Find where the given text appears and provide that cell's center as (x, y) coordinate. 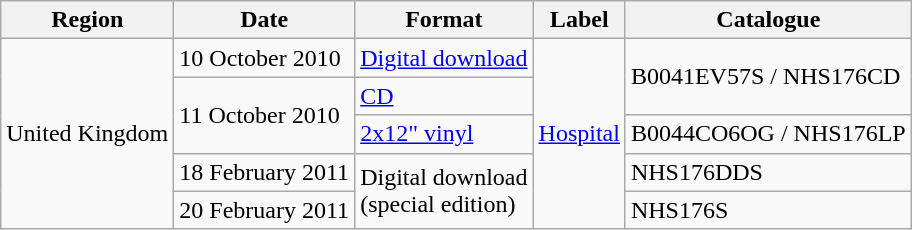
11 October 2010 (264, 115)
B0044CO6OG / NHS176LP (768, 134)
2x12" vinyl (444, 134)
18 February 2011 (264, 172)
United Kingdom (88, 134)
B0041EV57S / NHS176CD (768, 77)
Catalogue (768, 20)
Date (264, 20)
20 February 2011 (264, 210)
Digital download(special edition) (444, 191)
Label (579, 20)
Region (88, 20)
Digital download (444, 58)
Format (444, 20)
NHS176DDS (768, 172)
10 October 2010 (264, 58)
NHS176S (768, 210)
CD (444, 96)
Hospital (579, 134)
